Return the [x, y] coordinate for the center point of the cell that contains the specified text.  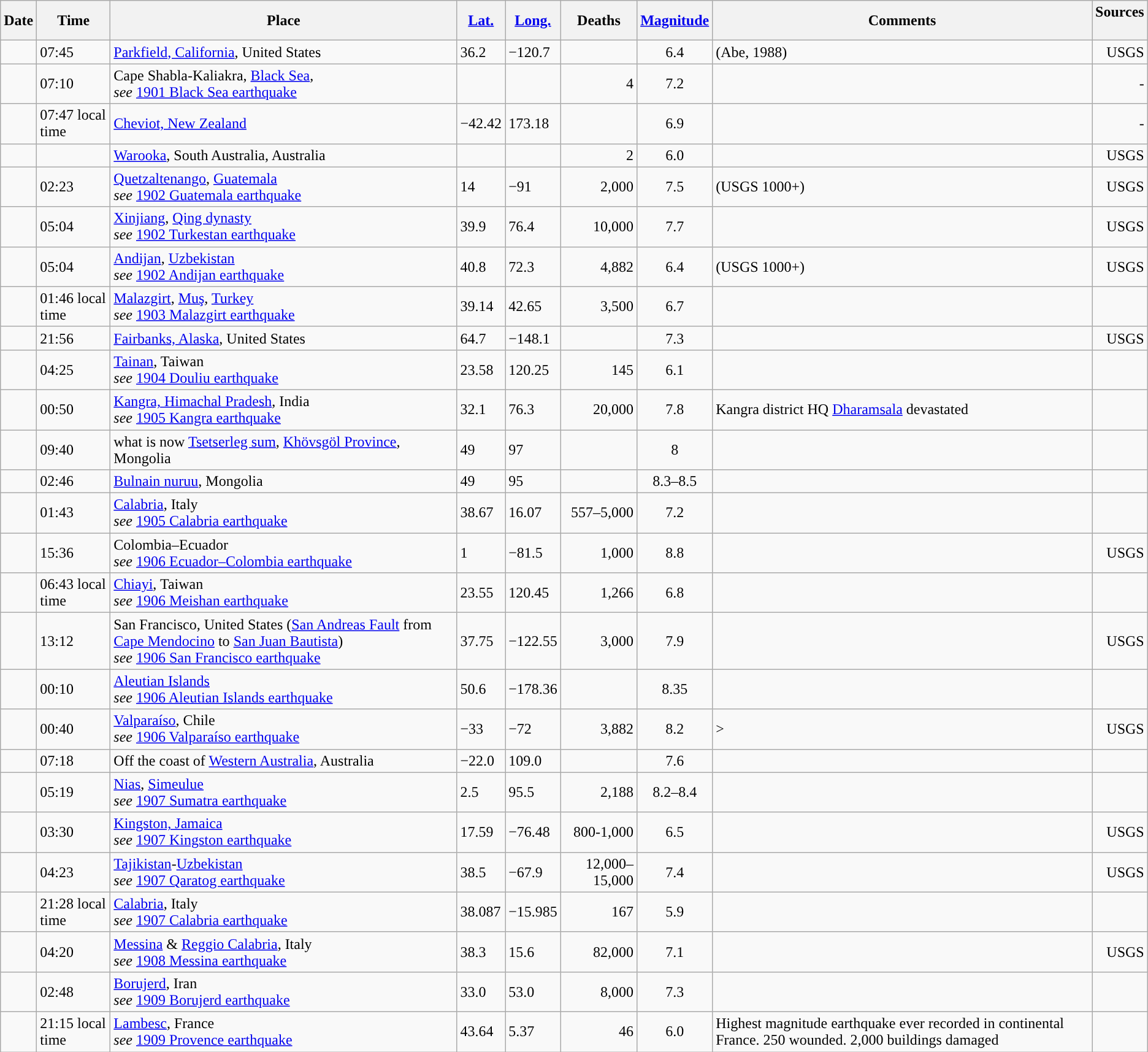
40.8 [481, 266]
Nias, Simeulue see 1907 Sumatra earthquake [283, 793]
95.5 [534, 793]
−148.1 [534, 338]
Andijan, Uzbekistansee 1902 Andijan earthquake [283, 266]
02:46 [74, 482]
23.58 [481, 369]
Warooka, South Australia, Australia [283, 155]
6.5 [675, 832]
64.7 [481, 338]
5.37 [534, 1032]
Parkfield, California, United States [283, 52]
72.3 [534, 266]
6.7 [675, 307]
Borujerd, Iransee 1909 Borujerd earthquake [283, 991]
Kangra, Himachal Pradesh, Indiasee 1905 Kangra earthquake [283, 410]
−33 [481, 729]
557–5,000 [599, 513]
Colombia–Ecuadorsee 1906 Ecuador–Colombia earthquake [283, 553]
7.5 [675, 186]
3,882 [599, 729]
33.0 [481, 991]
15.6 [534, 952]
00:10 [74, 689]
Sources [1120, 21]
Quetzaltenango, Guatemalasee 1902 Guatemala earthquake [283, 186]
Date [18, 21]
Aleutian Islandssee 1906 Aleutian Islands earthquake [283, 689]
Comments [903, 21]
−72 [534, 729]
2 [599, 155]
8 [675, 449]
2.5 [481, 793]
Lat. [481, 21]
7.7 [675, 227]
32.1 [481, 410]
2,000 [599, 186]
8.2–8.4 [675, 793]
Chiayi, Taiwansee 1906 Meishan earthquake [283, 593]
−67.9 [534, 872]
Messina & Reggio Calabria, Italy see 1908 Messina earthquake [283, 952]
Long. [534, 21]
Xinjiang, Qing dynastysee 1902 Turkestan earthquake [283, 227]
Cheviot, New Zealand [283, 124]
39.14 [481, 307]
38.3 [481, 952]
Deaths [599, 21]
Lambesc, France see 1909 Provence earthquake [283, 1032]
Calabria, Italysee 1907 Calabria earthquake [283, 912]
37.75 [481, 641]
7.9 [675, 641]
Tajikistan-Uzbekistansee 1907 Qaratog earthquake [283, 872]
Valparaíso, Chilesee 1906 Valparaíso earthquake [283, 729]
San Francisco, United States (San Andreas Fault from Cape Mendocino to San Juan Bautista)see 1906 San Francisco earthquake [283, 641]
39.9 [481, 227]
−76.48 [534, 832]
07:10 [74, 83]
Bulnain nuruu, Mongolia [283, 482]
4,882 [599, 266]
6.8 [675, 593]
23.55 [481, 593]
6.9 [675, 124]
06:43 local time [74, 593]
43.64 [481, 1032]
50.6 [481, 689]
Place [283, 21]
82,000 [599, 952]
−22.0 [481, 761]
38.67 [481, 513]
120.45 [534, 593]
42.65 [534, 307]
07:47 local time [74, 124]
8.3–8.5 [675, 482]
53.0 [534, 991]
Highest magnitude earthquake ever recorded in continental France. 250 wounded. 2,000 buildings damaged [903, 1032]
1 [481, 553]
5.9 [675, 912]
97 [534, 449]
Kingston, Jamaicasee 1907 Kingston earthquake [283, 832]
8.35 [675, 689]
3,000 [599, 641]
13:12 [74, 641]
76.4 [534, 227]
00:50 [74, 410]
167 [599, 912]
−42.42 [481, 124]
16.07 [534, 513]
(Abe, 1988) [903, 52]
Magnitude [675, 21]
1,266 [599, 593]
12,000–15,000 [599, 872]
17.59 [481, 832]
3,500 [599, 307]
8,000 [599, 991]
−15.985 [534, 912]
7.6 [675, 761]
Off the coast of Western Australia, Australia [283, 761]
109.0 [534, 761]
800-1,000 [599, 832]
95 [534, 482]
01:46 local time [74, 307]
−81.5 [534, 553]
07:18 [74, 761]
1,000 [599, 553]
173.18 [534, 124]
05:19 [74, 793]
−122.55 [534, 641]
−178.36 [534, 689]
7.8 [675, 410]
2,188 [599, 793]
21:28 local time [74, 912]
8.8 [675, 553]
76.3 [534, 410]
20,000 [599, 410]
04:23 [74, 872]
09:40 [74, 449]
03:30 [74, 832]
38.5 [481, 872]
Kangra district HQ Dharamsala devastated [903, 410]
38.087 [481, 912]
01:43 [74, 513]
21:15 local time [74, 1032]
4 [599, 83]
what is now Tsetserleg sum, Khövsgöl Province, Mongolia [283, 449]
Calabria, Italysee 1905 Calabria earthquake [283, 513]
46 [599, 1032]
Cape Shabla-Kaliakra, Black Sea, see 1901 Black Sea earthquake [283, 83]
02:23 [74, 186]
07:45 [74, 52]
Fairbanks, Alaska, United States [283, 338]
−91 [534, 186]
6.1 [675, 369]
04:20 [74, 952]
21:56 [74, 338]
00:40 [74, 729]
14 [481, 186]
> [903, 729]
Malazgirt, Muş, Turkeysee 1903 Malazgirt earthquake [283, 307]
145 [599, 369]
Tainan, Taiwansee 1904 Douliu earthquake [283, 369]
15:36 [74, 553]
Time [74, 21]
8.2 [675, 729]
02:48 [74, 991]
36.2 [481, 52]
7.1 [675, 952]
10,000 [599, 227]
04:25 [74, 369]
7.4 [675, 872]
−120.7 [534, 52]
120.25 [534, 369]
